Output the [X, Y] coordinate of the center of the cell containing the given text.  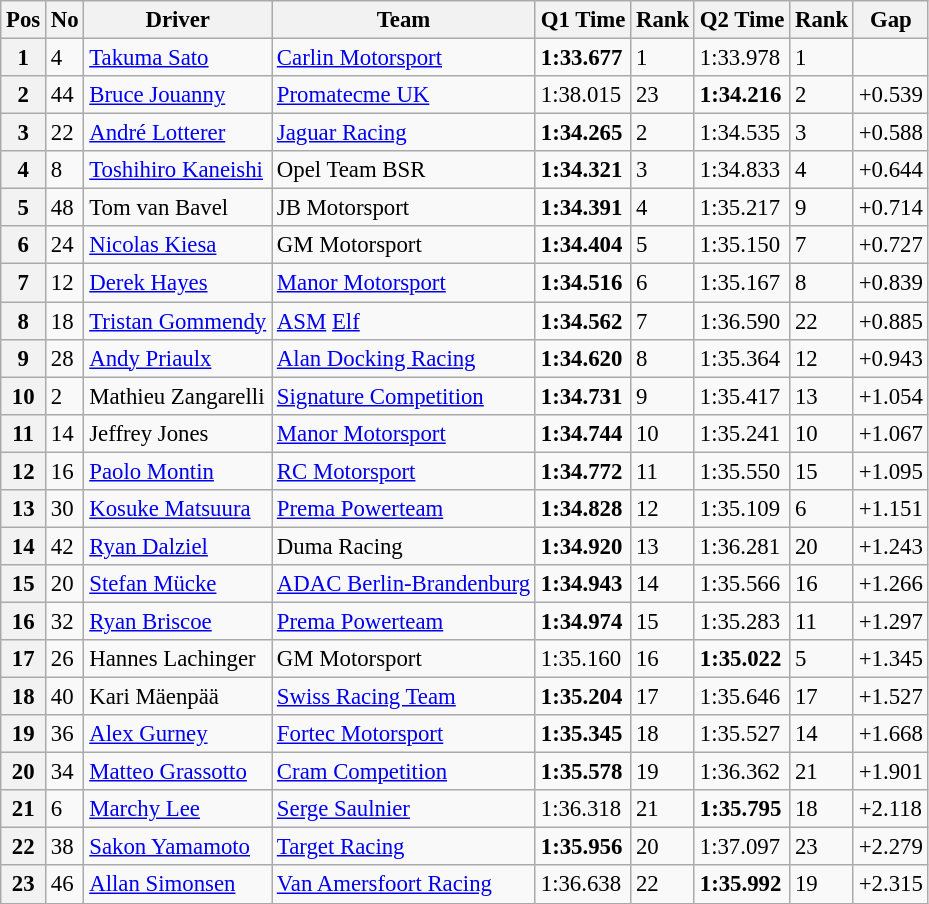
1:34.404 [582, 245]
Ryan Dalziel [178, 546]
Allan Simonsen [178, 885]
1:35.160 [582, 659]
+2.118 [890, 809]
+0.839 [890, 283]
Mathieu Zangarelli [178, 396]
1:38.015 [582, 95]
+0.943 [890, 358]
Ryan Briscoe [178, 621]
Sakon Yamamoto [178, 847]
1:34.321 [582, 170]
40 [65, 697]
1:35.109 [742, 509]
+1.243 [890, 546]
1:35.550 [742, 471]
1:34.535 [742, 133]
+0.714 [890, 208]
+2.279 [890, 847]
1:37.097 [742, 847]
1:35.283 [742, 621]
1:34.620 [582, 358]
+2.315 [890, 885]
1:35.527 [742, 734]
Promatecme UK [404, 95]
+1.067 [890, 433]
Q2 Time [742, 20]
1:34.920 [582, 546]
+1.527 [890, 697]
Jeffrey Jones [178, 433]
+0.644 [890, 170]
1:34.265 [582, 133]
1:35.956 [582, 847]
1:35.646 [742, 697]
+1.054 [890, 396]
No [65, 20]
Hannes Lachinger [178, 659]
Fortec Motorsport [404, 734]
Matteo Grassotto [178, 772]
+0.588 [890, 133]
1:34.828 [582, 509]
Toshihiro Kaneishi [178, 170]
28 [65, 358]
1:36.281 [742, 546]
+1.901 [890, 772]
1:35.217 [742, 208]
Signature Competition [404, 396]
Carlin Motorsport [404, 58]
Van Amersfoort Racing [404, 885]
1:35.167 [742, 283]
Marchy Lee [178, 809]
48 [65, 208]
Gap [890, 20]
1:34.744 [582, 433]
Tom van Bavel [178, 208]
1:34.833 [742, 170]
1:34.772 [582, 471]
1:36.362 [742, 772]
Kari Mäenpää [178, 697]
36 [65, 734]
André Lotterer [178, 133]
46 [65, 885]
Opel Team BSR [404, 170]
Kosuke Matsuura [178, 509]
Swiss Racing Team [404, 697]
+1.151 [890, 509]
1:35.566 [742, 584]
+1.266 [890, 584]
1:35.578 [582, 772]
1:36.590 [742, 321]
Alan Docking Racing [404, 358]
1:34.731 [582, 396]
Derek Hayes [178, 283]
1:36.638 [582, 885]
Paolo Montin [178, 471]
JB Motorsport [404, 208]
1:34.216 [742, 95]
34 [65, 772]
+1.095 [890, 471]
Cram Competition [404, 772]
26 [65, 659]
RC Motorsport [404, 471]
32 [65, 621]
1:35.204 [582, 697]
Tristan Gommendy [178, 321]
1:35.417 [742, 396]
Alex Gurney [178, 734]
+0.539 [890, 95]
1:34.562 [582, 321]
Andy Priaulx [178, 358]
ASM Elf [404, 321]
1:35.992 [742, 885]
Serge Saulnier [404, 809]
1:33.978 [742, 58]
1:35.345 [582, 734]
+1.297 [890, 621]
1:35.364 [742, 358]
1:33.677 [582, 58]
38 [65, 847]
30 [65, 509]
Team [404, 20]
Bruce Jouanny [178, 95]
1:35.150 [742, 245]
+1.668 [890, 734]
+0.727 [890, 245]
Stefan Mücke [178, 584]
+1.345 [890, 659]
+0.885 [890, 321]
1:36.318 [582, 809]
44 [65, 95]
Driver [178, 20]
Takuma Sato [178, 58]
ADAC Berlin-Brandenburg [404, 584]
1:34.974 [582, 621]
24 [65, 245]
1:34.516 [582, 283]
Target Racing [404, 847]
Jaguar Racing [404, 133]
1:35.241 [742, 433]
Nicolas Kiesa [178, 245]
1:35.795 [742, 809]
Pos [24, 20]
1:34.391 [582, 208]
42 [65, 546]
Duma Racing [404, 546]
Q1 Time [582, 20]
1:34.943 [582, 584]
1:35.022 [742, 659]
